For the text-containing cell, return its midpoint in [x, y] coordinate format. 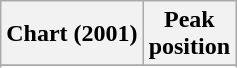
Chart (2001) [72, 34]
Peakposition [189, 34]
